Find where the given text appears and provide that cell's center as (X, Y) coordinate. 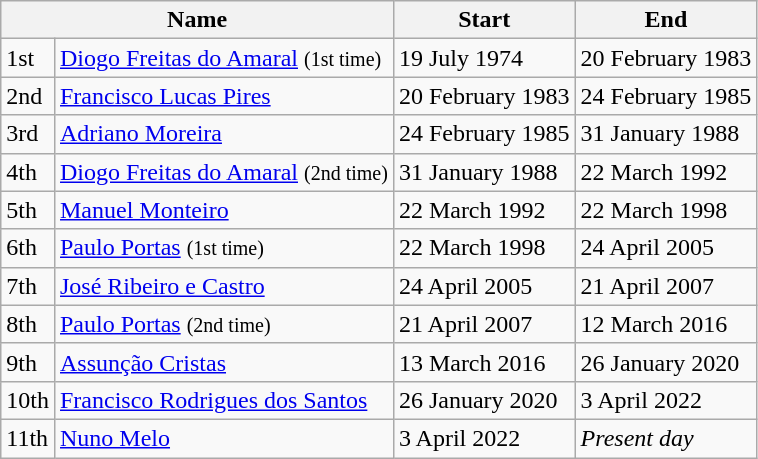
Francisco Lucas Pires (224, 96)
13 March 2016 (484, 362)
10th (28, 400)
Diogo Freitas do Amaral (2nd time) (224, 172)
19 July 1974 (484, 58)
Diogo Freitas do Amaral (1st time) (224, 58)
3rd (28, 134)
Name (198, 20)
1st (28, 58)
8th (28, 324)
End (666, 20)
2nd (28, 96)
7th (28, 286)
Present day (666, 438)
Start (484, 20)
Paulo Portas (2nd time) (224, 324)
9th (28, 362)
12 March 2016 (666, 324)
Manuel Monteiro (224, 210)
6th (28, 248)
Nuno Melo (224, 438)
José Ribeiro e Castro (224, 286)
4th (28, 172)
Adriano Moreira (224, 134)
Paulo Portas (1st time) (224, 248)
Assunção Cristas (224, 362)
11th (28, 438)
Francisco Rodrigues dos Santos (224, 400)
5th (28, 210)
